Search for the cell housing the specified text and yield its [x, y] center coordinate. 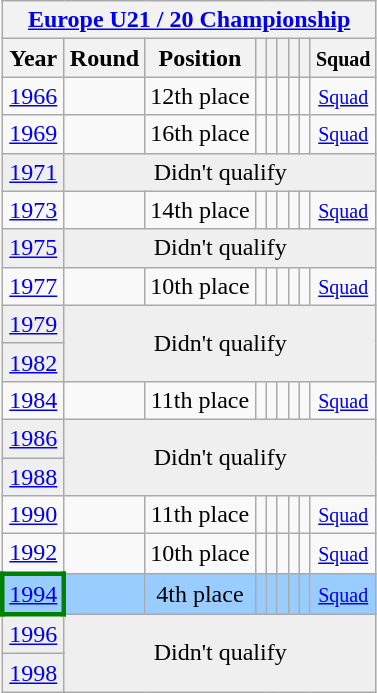
1990 [33, 515]
Round [104, 58]
1969 [33, 134]
Europe U21 / 20 Championship [189, 20]
1998 [33, 673]
1975 [33, 248]
1982 [33, 362]
1996 [33, 634]
1971 [33, 172]
1966 [33, 96]
16th place [200, 134]
4th place [200, 594]
1979 [33, 324]
1992 [33, 554]
1973 [33, 210]
1988 [33, 477]
1977 [33, 286]
Year [33, 58]
12th place [200, 96]
1994 [33, 594]
Position [200, 58]
1986 [33, 438]
1984 [33, 400]
14th place [200, 210]
